Locate the cell with the specified text and output its (x, y) center coordinate. 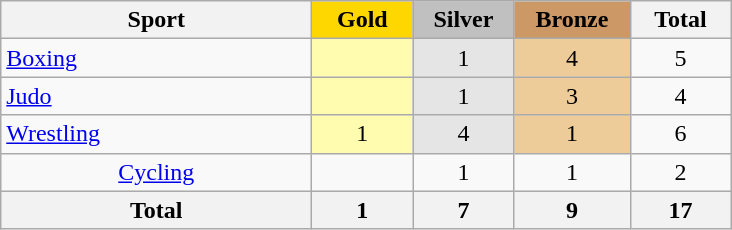
9 (572, 210)
Silver (464, 20)
Bronze (572, 20)
2 (680, 172)
7 (464, 210)
17 (680, 210)
Gold (362, 20)
Sport (156, 20)
Cycling (156, 172)
Judo (156, 96)
6 (680, 134)
5 (680, 58)
Boxing (156, 58)
Wrestling (156, 134)
3 (572, 96)
